Return the (x, y) coordinate for the center point of the cell that contains the specified text.  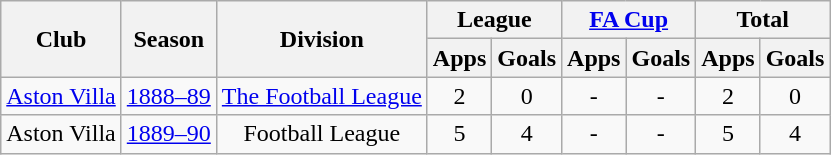
1888–89 (168, 96)
Total (763, 20)
1889–90 (168, 134)
Division (322, 39)
Football League (322, 134)
The Football League (322, 96)
Season (168, 39)
League (494, 20)
Club (62, 39)
FA Cup (629, 20)
